Output the (x, y) coordinate of the center of the cell containing the given text.  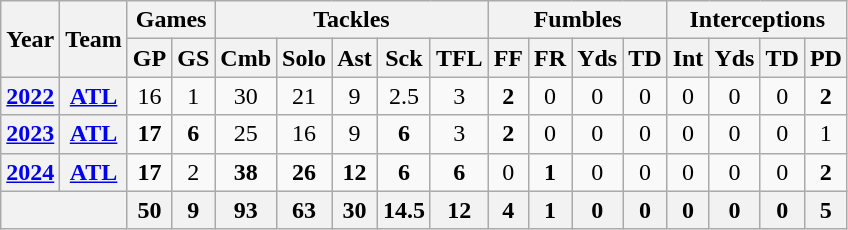
Sck (404, 58)
2.5 (404, 96)
93 (246, 210)
FF (508, 58)
Tackles (352, 20)
25 (246, 134)
Cmb (246, 58)
Fumbles (578, 20)
Games (170, 20)
Solo (304, 58)
PD (826, 58)
26 (304, 172)
2023 (30, 134)
Year (30, 39)
GP (149, 58)
TFL (459, 58)
Ast (355, 58)
2024 (30, 172)
FR (550, 58)
63 (304, 210)
21 (304, 96)
38 (246, 172)
14.5 (404, 210)
4 (508, 210)
Interceptions (757, 20)
Int (688, 58)
50 (149, 210)
2022 (30, 96)
GS (194, 58)
5 (826, 210)
Team (94, 39)
